Find where the given text appears and provide that cell's center as [x, y] coordinate. 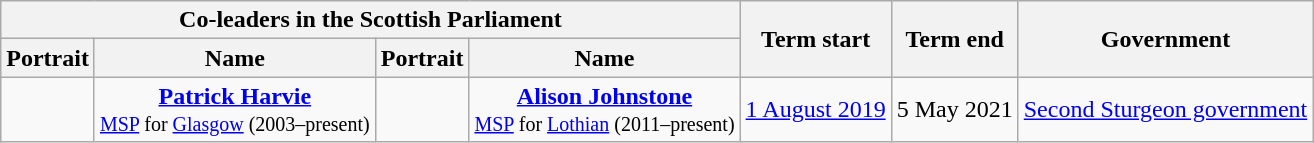
Government [1166, 39]
Co-leaders in the Scottish Parliament [370, 20]
Second Sturgeon government [1166, 110]
1 August 2019 [816, 110]
5 May 2021 [954, 110]
Alison JohnstoneMSP for Lothian (2011–present) [604, 110]
Term end [954, 39]
Term start [816, 39]
Patrick HarvieMSP for Glasgow (2003–present) [234, 110]
